Search for the cell housing the specified text and yield its [x, y] center coordinate. 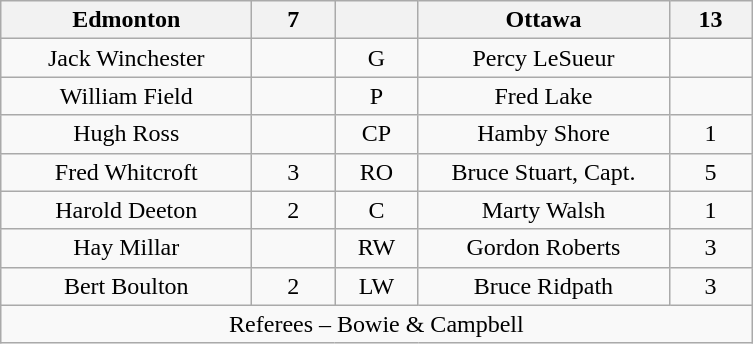
13 [710, 20]
G [376, 58]
Fred Whitcroft [126, 172]
Jack Winchester [126, 58]
Bruce Ridpath [544, 286]
LW [376, 286]
Bruce Stuart, Capt. [544, 172]
William Field [126, 96]
P [376, 96]
Harold Deeton [126, 210]
Bert Boulton [126, 286]
RW [376, 248]
5 [710, 172]
Referees – Bowie & Campbell [376, 324]
Edmonton [126, 20]
Hay Millar [126, 248]
C [376, 210]
Marty Walsh [544, 210]
Gordon Roberts [544, 248]
Fred Lake [544, 96]
Hugh Ross [126, 134]
Hamby Shore [544, 134]
Ottawa [544, 20]
RO [376, 172]
CP [376, 134]
7 [294, 20]
Percy LeSueur [544, 58]
